Extract the [X, Y] coordinate from the center of the cell holding the provided text.  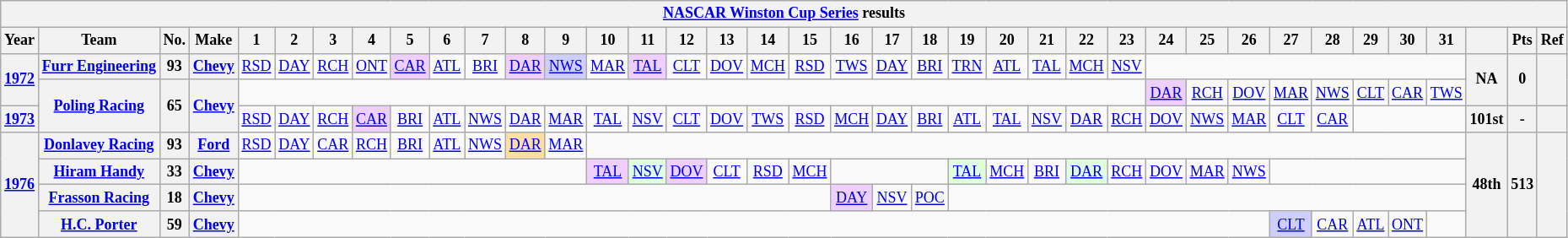
0 [1522, 79]
1976 [20, 186]
- [1522, 118]
27 [1291, 41]
28 [1333, 41]
H.C. Porter [99, 224]
8 [525, 41]
26 [1249, 41]
22 [1086, 41]
9 [566, 41]
23 [1127, 41]
Ref [1552, 41]
31 [1446, 41]
10 [608, 41]
48th [1486, 186]
TRN [967, 66]
20 [1007, 41]
17 [892, 41]
Furr Engineering [99, 66]
513 [1522, 186]
Year [20, 41]
1 [256, 41]
29 [1371, 41]
14 [768, 41]
16 [852, 41]
NA [1486, 79]
7 [486, 41]
No. [174, 41]
33 [174, 172]
Make [213, 41]
NASCAR Winston Cup Series results [784, 14]
2 [294, 41]
11 [648, 41]
24 [1167, 41]
12 [687, 41]
15 [810, 41]
Team [99, 41]
4 [372, 41]
1973 [20, 118]
POC [930, 197]
13 [727, 41]
6 [447, 41]
65 [174, 105]
Poling Racing [99, 105]
25 [1207, 41]
1972 [20, 79]
Pts [1522, 41]
Ford [213, 145]
59 [174, 224]
Donlavey Racing [99, 145]
Frasson Racing [99, 197]
21 [1048, 41]
19 [967, 41]
3 [333, 41]
30 [1408, 41]
5 [410, 41]
Hiram Handy [99, 172]
101st [1486, 118]
